Capture the cell that displays the provided text and extract its (X, Y) central coordinate. 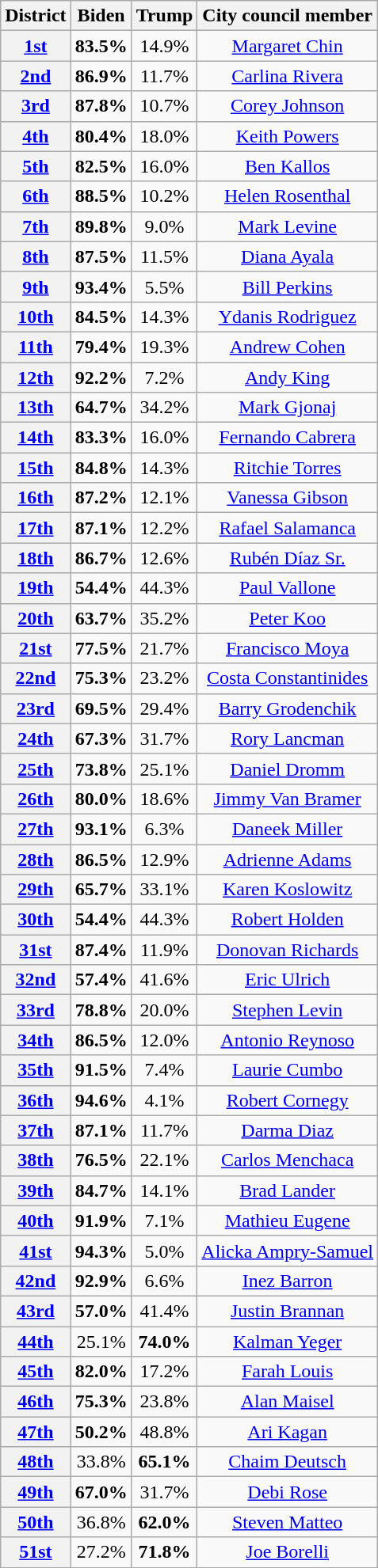
Andy King (288, 378)
93.1% (101, 829)
10.2% (165, 196)
30th (36, 920)
12th (36, 378)
10th (36, 317)
District (36, 16)
1st (36, 46)
Helen Rosenthal (288, 196)
Adrienne Adams (288, 859)
6th (36, 196)
63.7% (101, 618)
51st (36, 1552)
21.7% (165, 648)
Biden (101, 16)
15th (36, 468)
Mark Gjonaj (288, 408)
31st (36, 950)
62.0% (165, 1522)
34th (36, 1040)
16th (36, 498)
80.4% (101, 136)
45th (36, 1372)
Alicka Ampry-Samuel (288, 1251)
33.8% (101, 1462)
14.9% (165, 46)
67.0% (101, 1492)
33rd (36, 1010)
Vanessa Gibson (288, 498)
24th (36, 738)
89.8% (101, 226)
87.8% (101, 106)
47th (36, 1432)
Ben Kallos (288, 166)
64.7% (101, 408)
37th (36, 1130)
35th (36, 1070)
Peter Koo (288, 618)
5th (36, 166)
Mark Levine (288, 226)
84.5% (101, 317)
74.0% (165, 1342)
35.2% (165, 618)
27th (36, 829)
22.1% (165, 1160)
41st (36, 1251)
73.8% (101, 769)
19th (36, 588)
Carlos Menchaca (288, 1160)
Karen Koslowitz (288, 890)
City council member (288, 16)
27.2% (101, 1552)
32nd (36, 980)
12.6% (165, 558)
6.3% (165, 829)
Paul Vallone (288, 588)
12.1% (165, 498)
38th (36, 1160)
29.4% (165, 708)
40th (36, 1221)
Francisco Moya (288, 648)
94.6% (101, 1100)
20.0% (165, 1010)
39th (36, 1190)
Debi Rose (288, 1492)
29th (36, 890)
91.9% (101, 1221)
Donovan Richards (288, 950)
Carlina Rivera (288, 76)
80.0% (101, 799)
87.5% (101, 256)
69.5% (101, 708)
44th (36, 1342)
Farah Louis (288, 1372)
Kalman Yeger (288, 1342)
Eric Ulrich (288, 980)
83.3% (101, 438)
77.5% (101, 648)
34.2% (165, 408)
Inez Barron (288, 1281)
76.5% (101, 1160)
92.9% (101, 1281)
Diana Ayala (288, 256)
11th (36, 347)
42nd (36, 1281)
Robert Cornegy (288, 1100)
Bill Perkins (288, 287)
7th (36, 226)
20th (36, 618)
28th (36, 859)
Rubén Díaz Sr. (288, 558)
Daneek Miller (288, 829)
Justin Brannan (288, 1311)
14.1% (165, 1190)
12.0% (165, 1040)
50th (36, 1522)
79.4% (101, 347)
8th (36, 256)
4th (36, 136)
Jimmy Van Bramer (288, 799)
5.5% (165, 287)
Steven Matteo (288, 1522)
88.5% (101, 196)
Margaret Chin (288, 46)
25th (36, 769)
7.4% (165, 1070)
Antonio Reynoso (288, 1040)
83.5% (101, 46)
57.4% (101, 980)
18.0% (165, 136)
Keith Powers (288, 136)
4.1% (165, 1100)
9.0% (165, 226)
50.2% (101, 1432)
Rory Lancman (288, 738)
84.8% (101, 468)
7.2% (165, 378)
65.7% (101, 890)
Stephen Levin (288, 1010)
Ari Kagan (288, 1432)
67.3% (101, 738)
18.6% (165, 799)
11.5% (165, 256)
10.7% (165, 106)
17th (36, 528)
71.8% (165, 1552)
23.2% (165, 678)
Ritchie Torres (288, 468)
Daniel Dromm (288, 769)
93.4% (101, 287)
Trump (165, 16)
84.7% (101, 1190)
23.8% (165, 1402)
41.4% (165, 1311)
91.5% (101, 1070)
78.8% (101, 1010)
12.2% (165, 528)
9th (36, 287)
87.4% (101, 950)
23rd (36, 708)
5.0% (165, 1251)
86.7% (101, 558)
36th (36, 1100)
Rafael Salamanca (288, 528)
Alan Maisel (288, 1402)
48.8% (165, 1432)
65.1% (165, 1462)
48th (36, 1462)
12.9% (165, 859)
22nd (36, 678)
Chaim Deutsch (288, 1462)
Laurie Cumbo (288, 1070)
7.1% (165, 1221)
94.3% (101, 1251)
86.9% (101, 76)
Joe Borelli (288, 1552)
57.0% (101, 1311)
19.3% (165, 347)
3rd (36, 106)
Corey Johnson (288, 106)
36.8% (101, 1522)
82.0% (101, 1372)
Brad Lander (288, 1190)
Andrew Cohen (288, 347)
Mathieu Eugene (288, 1221)
46th (36, 1402)
82.5% (101, 166)
26th (36, 799)
87.2% (101, 498)
49th (36, 1492)
Darma Diaz (288, 1130)
6.6% (165, 1281)
43rd (36, 1311)
18th (36, 558)
17.2% (165, 1372)
14th (36, 438)
Barry Grodenchik (288, 708)
Ydanis Rodriguez (288, 317)
2nd (36, 76)
Fernando Cabrera (288, 438)
21st (36, 648)
13th (36, 408)
11.9% (165, 950)
Robert Holden (288, 920)
33.1% (165, 890)
92.2% (101, 378)
41.6% (165, 980)
Costa Constantinides (288, 678)
